Return [X, Y] of the center of cell containing provided text 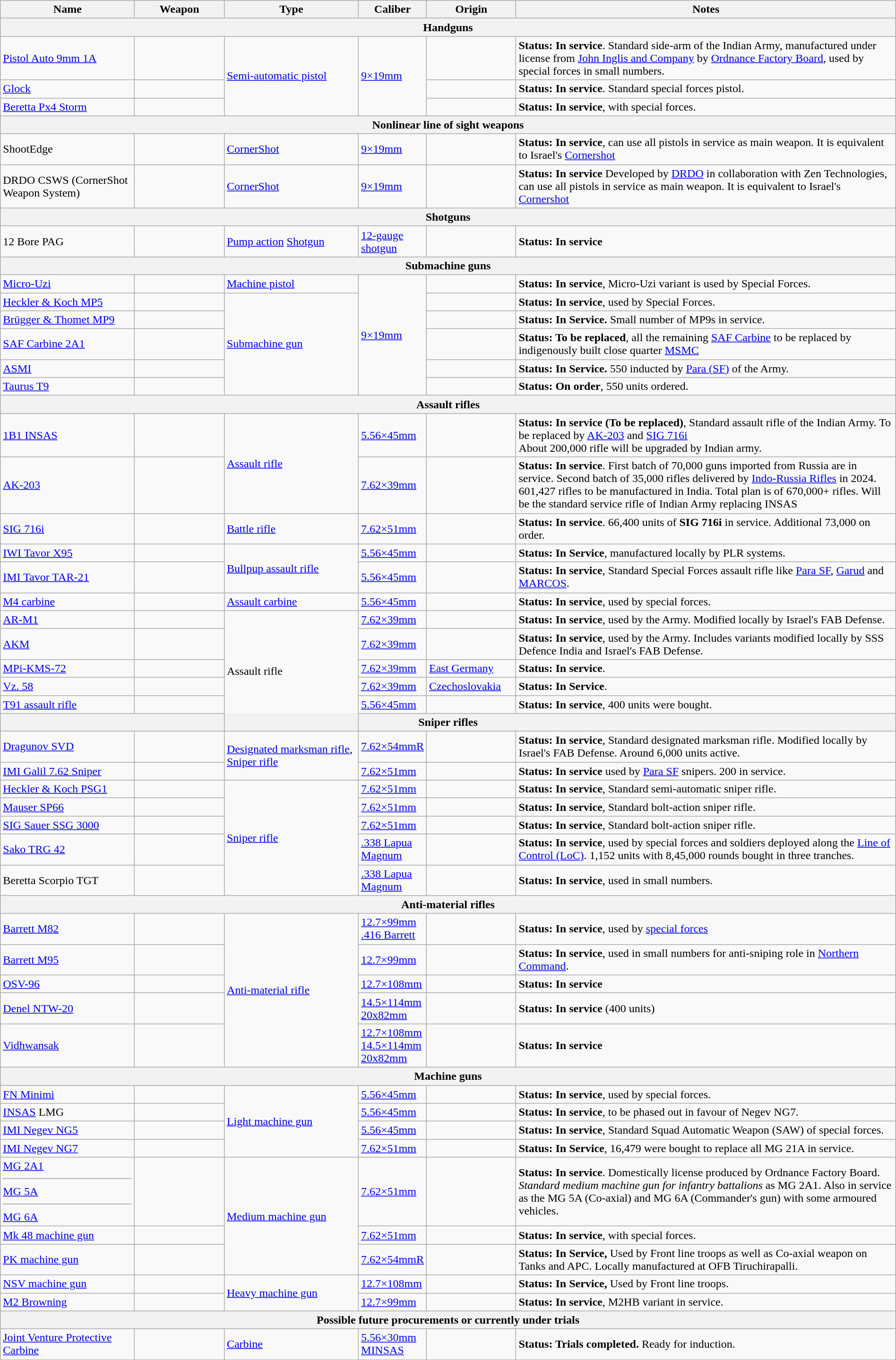
Carbine [291, 1344]
Status: In service, used by the Army. Modified locally by Israel's FAB Defense. [706, 620]
Status: In Service. 550 inducted by Para (SF) of the Army. [706, 369]
Status: In service, used by Special Forces. [706, 302]
Status: In service. 66,400 units of SIG 716i in service. Additional 73,000 on order. [706, 528]
ASMI [68, 369]
DRDO CSWS (CornerShot Weapon System) [68, 186]
Heavy machine gun [291, 1293]
12.7×99mm.416 Barrett [393, 929]
Beretta Scorpio TGT [68, 880]
Machine pistol [291, 284]
NSV machine gun [68, 1284]
Anti-material rifles [448, 904]
IWI Tavor X95 [68, 553]
Heckler & Koch MP5 [68, 302]
MG 2A1MG 5AMG 6A [68, 1192]
12.7×108mm 14.5×114mm20x82mm [393, 1045]
Submachine gun [291, 344]
SIG Sauer SSG 3000 [68, 825]
IMI Galil 7.62 Sniper [68, 771]
M4 carbine [68, 602]
IMI Tavor TAR-21 [68, 577]
Assault carbine [291, 602]
Light machine gun [291, 1121]
Mauser SP66 [68, 807]
SIG 716i [68, 528]
Status: In service, Micro-Uzi variant is used by Special Forces. [706, 284]
Designated marksman rifle,Sniper rifle [291, 756]
Denel NTW-20 [68, 1008]
Micro-Uzi [68, 284]
Brügger & Thomet MP9 [68, 320]
Anti-material rifle [291, 990]
Vidhwansak [68, 1045]
Status: In service, can use all pistols in service as main weapon. It is equivalent to Israel's Cornershot [706, 149]
Status: In service, Standard designated marksman rifle. Modified locally by Israel's FAB Defense. Around 6,000 units active. [706, 747]
IMI Negev NG5 [68, 1130]
1B1 INSAS [68, 435]
Status: To be replaced, all the remaining SAF Carbine to be replaced by indigenously built close quarter MSMC [706, 344]
SAF Carbine 2A1 [68, 344]
FN Minimi [68, 1094]
Mk 48 machine gun [68, 1235]
Submachine guns [448, 266]
Vz. 58 [68, 686]
Type [291, 9]
Sniper rifles [448, 723]
PK machine gun [68, 1260]
Status: Trials completed. Ready for induction. [706, 1344]
Caliber [393, 9]
Machine guns [448, 1076]
Bullpup assault rifle [291, 568]
AK-203 [68, 485]
Handguns [448, 27]
Status: In Service, Used by Front line troops. [706, 1284]
OSV-96 [68, 984]
ShootEdge [68, 149]
Battle rifle [291, 528]
Status: In service, Standard Squad Automatic Weapon (SAW) of special forces. [706, 1130]
Shotguns [448, 217]
Status: In service, used in small numbers for anti-sniping role in Northern Command. [706, 959]
Status: In service, used by the Army. Includes variants modified locally by SSS Defence India and Israel's FAB Defense. [706, 644]
Taurus T9 [68, 387]
Status: In Service. [706, 686]
MPi-KMS-72 [68, 668]
Status: On order, 550 units ordered. [706, 387]
Barrett M95 [68, 959]
Barrett M82 [68, 929]
INSAS LMG [68, 1112]
Nonlinear line of sight weapons [448, 125]
Assault rifles [448, 405]
Medium machine gun [291, 1216]
Dragunov SVD [68, 747]
Status: In service, Standard Special Forces assault rifle like Para SF, Garud and MARCOS. [706, 577]
Glock [68, 89]
12 Bore PAG [68, 241]
AR-M1 [68, 620]
Weapon [180, 9]
M2 Browning [68, 1302]
Status: In service, to be phased out in favour of Negev NG7. [706, 1112]
Semi-automatic pistol [291, 76]
Status: In service, used in small numbers. [706, 880]
IMI Negev NG7 [68, 1148]
Origin [471, 9]
Status: In service, used by special forces [706, 929]
Heckler & Koch PSG1 [68, 789]
East Germany [471, 668]
Possible future procurements or currently under trials [448, 1320]
Status: In Service, 16,479 were bought to replace all MG 21A in service. [706, 1148]
Status: In Service. Small number of MP9s in service. [706, 320]
5.56×30mm MINSAS [393, 1344]
Notes [706, 9]
Status: In service. [706, 668]
Beretta Px4 Storm [68, 107]
Sniper rifle [291, 838]
Status: In Service, Used by Front line troops as well as Co-axial weapon on Tanks and APC. Locally manufactured at OFB Tiruchirapalli. [706, 1260]
AKM [68, 644]
Czechoslovakia [471, 686]
Status: In service. Standard special forces pistol. [706, 89]
Status: In Service, manufactured locally by PLR systems. [706, 553]
14.5×114mm20x82mm [393, 1008]
Joint Venture Protective Carbine [68, 1344]
Pump action Shotgun [291, 241]
Status: In service (400 units) [706, 1008]
T91 assault rifle [68, 705]
Status: In service, 400 units were bought. [706, 705]
Sako TRG 42 [68, 850]
Name [68, 9]
Status: In service, Standard semi-automatic sniper rifle. [706, 789]
12-gauge shotgun [393, 241]
Pistol Auto 9mm 1A [68, 58]
Status: In service, M2HB variant in service. [706, 1302]
Status: In service used by Para SF snipers. 200 in service. [706, 771]
